Capture the cell that displays the provided text and extract its [X, Y] central coordinate. 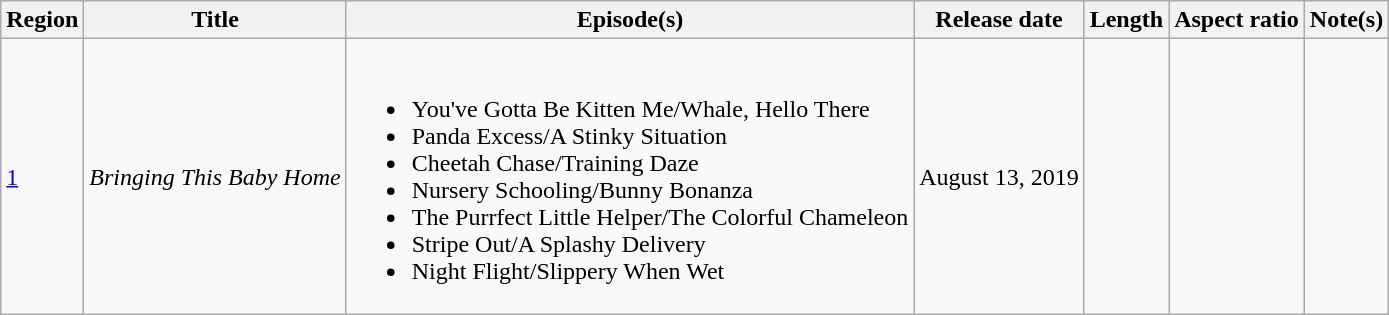
Note(s) [1346, 20]
Region [42, 20]
Release date [999, 20]
Episode(s) [630, 20]
Title [215, 20]
Aspect ratio [1237, 20]
Bringing This Baby Home [215, 176]
1 [42, 176]
August 13, 2019 [999, 176]
Length [1126, 20]
